Determine the (x, y) coordinate at the center of the cell enclosing the given text.  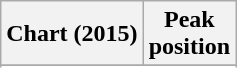
Peak position (189, 34)
Chart (2015) (72, 34)
